Pinpoint the cell where the given text exists, returning its [X, Y] midpoint coordinate. 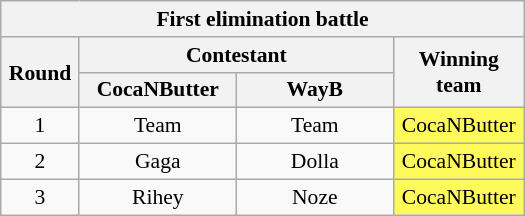
WayB [314, 90]
Noze [314, 197]
Round [40, 72]
First elimination battle [263, 19]
Winning team [458, 72]
Gaga [158, 162]
Dolla [314, 162]
1 [40, 126]
Rihey [158, 197]
3 [40, 197]
2 [40, 162]
Contestant [236, 55]
